Pinpoint the cell where the given text exists, returning its (X, Y) midpoint coordinate. 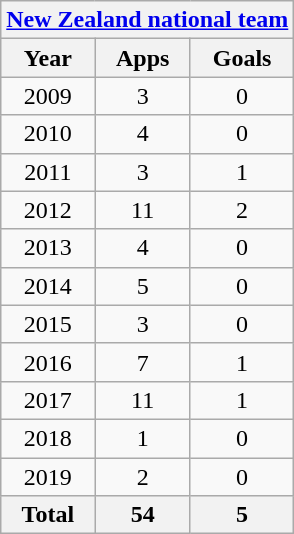
2011 (48, 172)
Goals (242, 58)
2010 (48, 134)
2017 (48, 400)
7 (142, 362)
2016 (48, 362)
2018 (48, 438)
New Zealand national team (148, 20)
2014 (48, 286)
Year (48, 58)
2012 (48, 210)
Total (48, 515)
2009 (48, 96)
2019 (48, 477)
Apps (142, 58)
2015 (48, 324)
2013 (48, 248)
54 (142, 515)
